Capture the cell that displays the provided text and extract its [x, y] central coordinate. 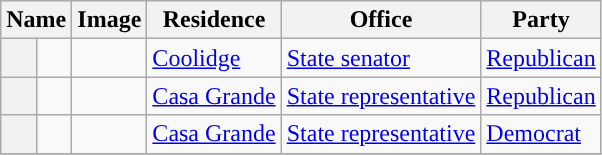
Residence [214, 20]
Party [541, 20]
State senator [381, 58]
Office [381, 20]
Democrat [541, 134]
Image [110, 20]
Coolidge [214, 58]
Name [36, 20]
